Return (x, y) of the center of cell containing provided text 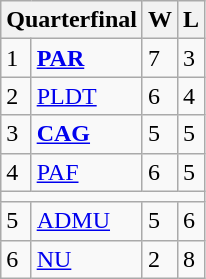
7 (160, 58)
PLDT (86, 96)
NU (86, 259)
CAG (86, 134)
ADMU (86, 221)
1 (16, 58)
PAF (86, 172)
W (160, 20)
PAR (86, 58)
Quarterfinal (72, 20)
8 (192, 259)
L (192, 20)
